Detect which cell encompasses the target text, then output its [x, y] center coordinate. 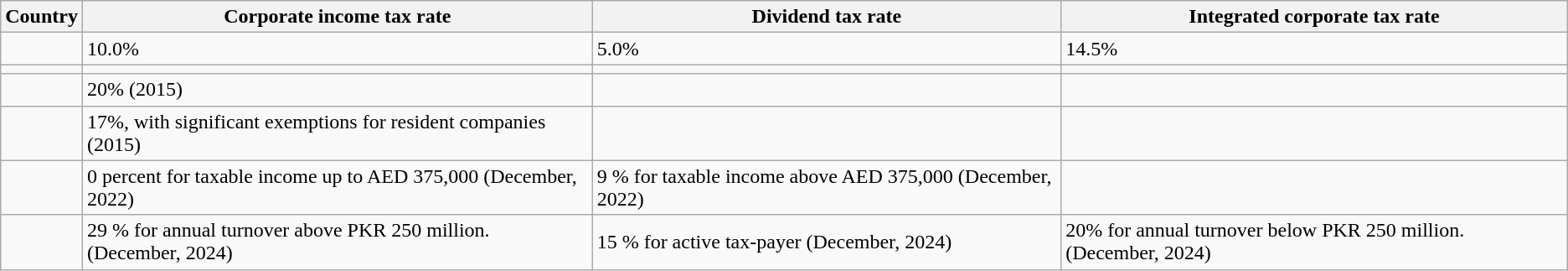
17%, with significant exemptions for resident companies (2015) [337, 133]
9 % for taxable income above AED 375,000 (December, 2022) [827, 188]
20% (2015) [337, 90]
5.0% [827, 49]
10.0% [337, 49]
Corporate income tax rate [337, 17]
Dividend tax rate [827, 17]
15 % for active tax-payer (December, 2024) [827, 242]
Country [42, 17]
29 % for annual turnover above PKR 250 million. (December, 2024) [337, 242]
0 percent for taxable income up to AED 375,000 (December, 2022) [337, 188]
Integrated corporate tax rate [1315, 17]
20% for annual turnover below PKR 250 million. (December, 2024) [1315, 242]
14.5% [1315, 49]
